Provide the (X, Y) coordinate of the cell's center where the given text is located.  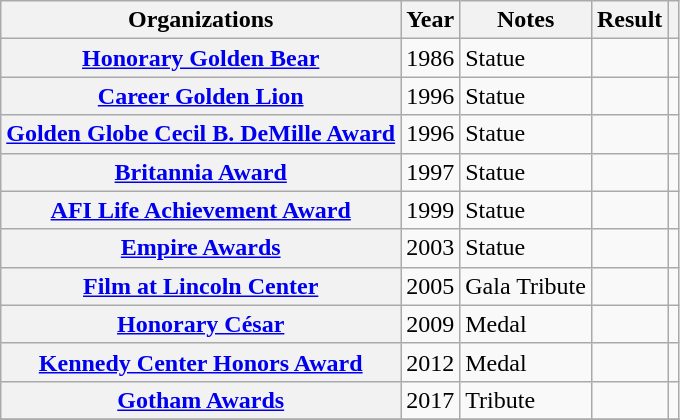
1999 (430, 210)
AFI Life Achievement Award (201, 210)
Honorary Golden Bear (201, 58)
Kennedy Center Honors Award (201, 362)
2017 (430, 400)
Honorary César (201, 324)
2012 (430, 362)
Golden Globe Cecil B. DeMille Award (201, 134)
Result (629, 20)
Notes (526, 20)
2003 (430, 248)
1997 (430, 172)
Gala Tribute (526, 286)
Gotham Awards (201, 400)
2009 (430, 324)
Organizations (201, 20)
Year (430, 20)
Empire Awards (201, 248)
1986 (430, 58)
Britannia Award (201, 172)
Tribute (526, 400)
2005 (430, 286)
Film at Lincoln Center (201, 286)
Career Golden Lion (201, 96)
